Provide the [X, Y] coordinate of the cell's center where the given text is located.  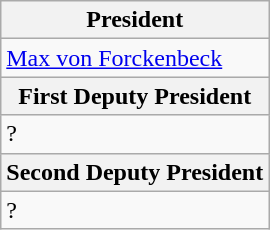
Second Deputy President [135, 172]
Max von Forckenbeck [135, 58]
First Deputy President [135, 96]
President [135, 20]
